From the cell containing the given text, extract its center point as (X, Y) coordinate. 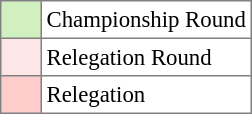
Relegation (146, 95)
Relegation Round (146, 57)
Championship Round (146, 20)
